Output the [X, Y] coordinate of the center of the cell containing the given text.  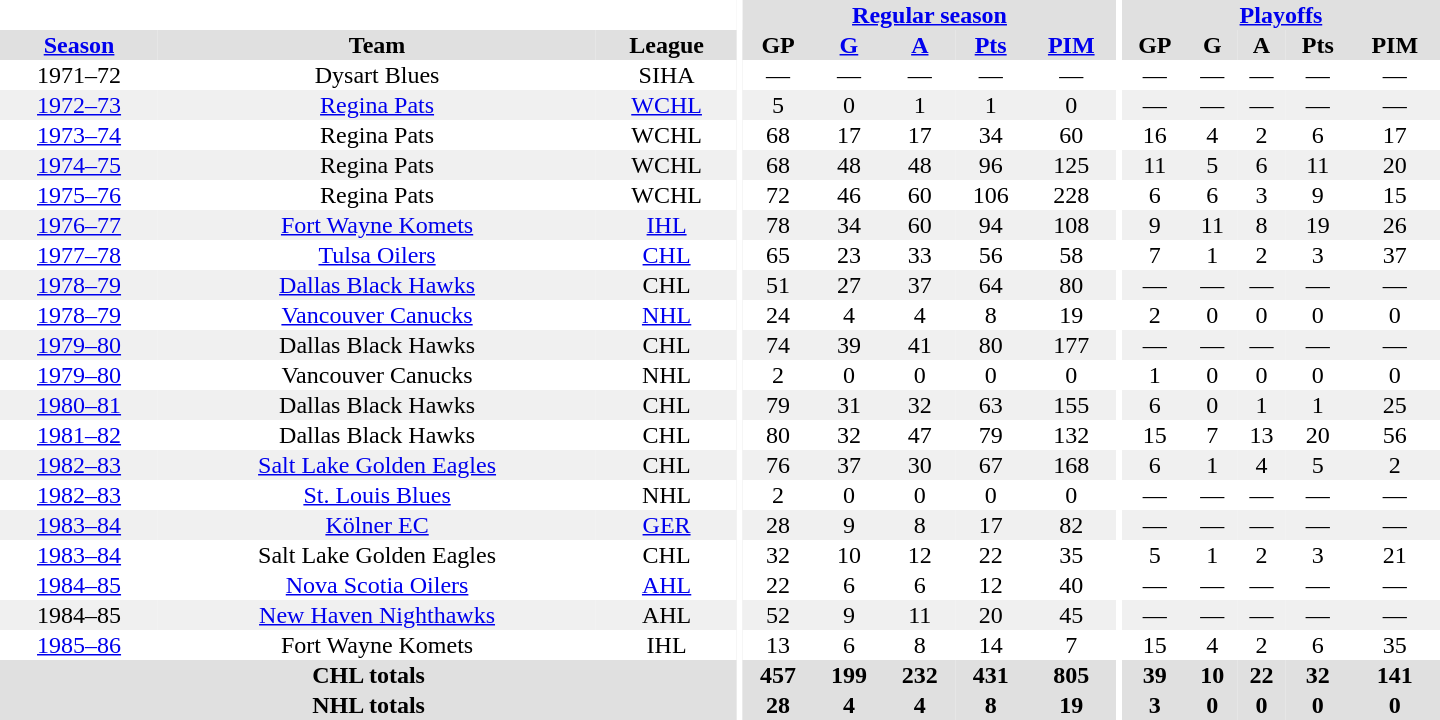
Playoffs [1281, 15]
St. Louis Blues [377, 495]
67 [990, 465]
27 [848, 285]
1973–74 [79, 135]
132 [1071, 435]
16 [1155, 135]
72 [778, 195]
31 [848, 405]
63 [990, 405]
141 [1395, 675]
33 [920, 255]
431 [990, 675]
1980–81 [79, 405]
64 [990, 285]
108 [1071, 225]
24 [778, 315]
30 [920, 465]
74 [778, 345]
NHL totals [368, 705]
Nova Scotia Oilers [377, 585]
125 [1071, 165]
Team [377, 45]
65 [778, 255]
46 [848, 195]
47 [920, 435]
SIHA [666, 75]
457 [778, 675]
New Haven Nighthawks [377, 615]
1976–77 [79, 225]
168 [1071, 465]
1985–86 [79, 645]
Regular season [930, 15]
177 [1071, 345]
106 [990, 195]
26 [1395, 225]
25 [1395, 405]
45 [1071, 615]
199 [848, 675]
Tulsa Oilers [377, 255]
Kölner EC [377, 525]
League [666, 45]
Dysart Blues [377, 75]
14 [990, 645]
1975–76 [79, 195]
41 [920, 345]
1971–72 [79, 75]
78 [778, 225]
Season [79, 45]
58 [1071, 255]
1974–75 [79, 165]
1977–78 [79, 255]
51 [778, 285]
82 [1071, 525]
94 [990, 225]
21 [1395, 555]
52 [778, 615]
1981–82 [79, 435]
40 [1071, 585]
GER [666, 525]
805 [1071, 675]
CHL totals [368, 675]
1972–73 [79, 105]
232 [920, 675]
96 [990, 165]
76 [778, 465]
155 [1071, 405]
228 [1071, 195]
23 [848, 255]
